Capture the cell that displays the provided text and extract its (x, y) central coordinate. 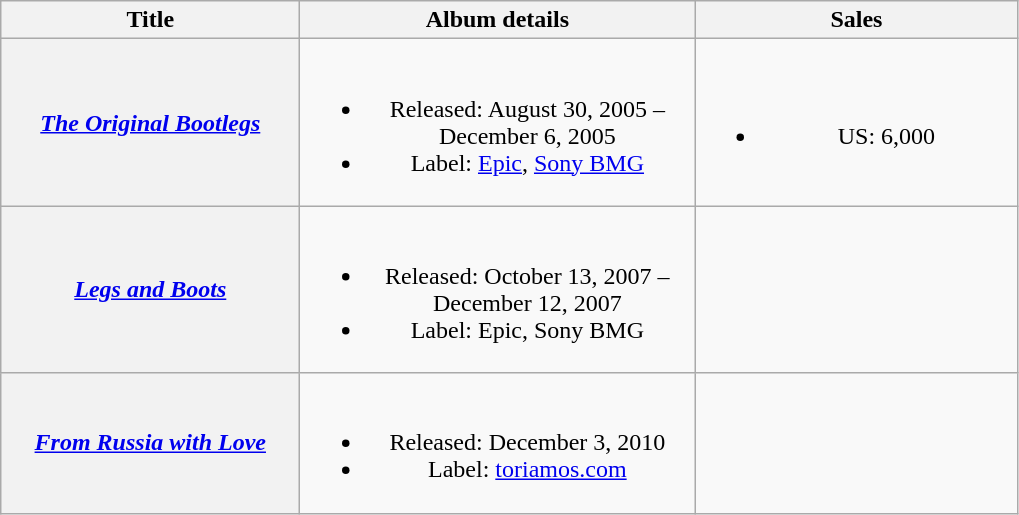
Released: August 30, 2005 – December 6, 2005Label: Epic, Sony BMG (498, 122)
US: 6,000 (856, 122)
Released: October 13, 2007 – December 12, 2007Label: Epic, Sony BMG (498, 290)
Released: December 3, 2010Label: toriamos.com (498, 443)
Title (150, 20)
The Original Bootlegs (150, 122)
Sales (856, 20)
Album details (498, 20)
Legs and Boots (150, 290)
From Russia with Love (150, 443)
